Search for the cell housing the specified text and yield its (X, Y) center coordinate. 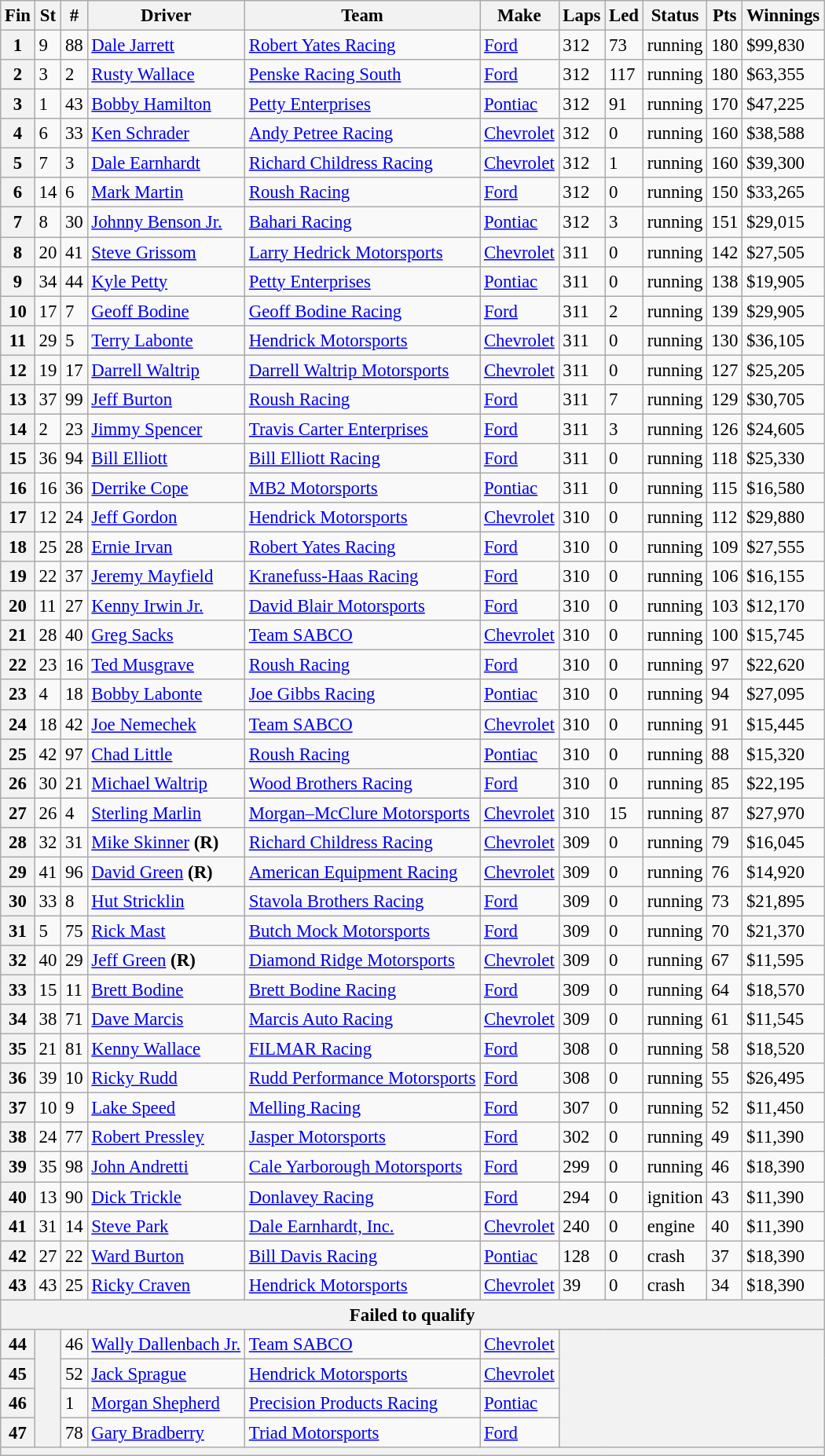
78 (74, 1432)
$19,905 (783, 281)
294 (581, 1197)
Triad Motorsports (361, 1432)
Bobby Hamilton (166, 104)
Joe Nemechek (166, 724)
$22,620 (783, 665)
67 (724, 960)
Lake Speed (166, 1108)
Jasper Motorsports (361, 1138)
Kyle Petty (166, 281)
engine (674, 1226)
# (74, 16)
75 (74, 931)
Laps (581, 16)
Dale Jarrett (166, 46)
Jeff Burton (166, 400)
Morgan Shepherd (166, 1403)
$47,225 (783, 104)
$24,605 (783, 429)
Penske Racing South (361, 75)
American Equipment Racing (361, 872)
Jeremy Mayfield (166, 576)
Travis Carter Enterprises (361, 429)
61 (724, 1019)
70 (724, 931)
99 (74, 400)
Ernie Irvan (166, 547)
$36,105 (783, 340)
$11,450 (783, 1108)
85 (724, 783)
Bahari Racing (361, 222)
151 (724, 222)
118 (724, 459)
302 (581, 1138)
Marcis Auto Racing (361, 1019)
$21,895 (783, 902)
Rudd Performance Motorsports (361, 1078)
Geoff Bodine Racing (361, 311)
$25,330 (783, 459)
77 (74, 1138)
$27,555 (783, 547)
Brett Bodine Racing (361, 990)
David Blair Motorsports (361, 606)
Winnings (783, 16)
127 (724, 370)
Kenny Wallace (166, 1049)
Donlavey Racing (361, 1197)
Steve Grissom (166, 252)
John Andretti (166, 1167)
Joe Gibbs Racing (361, 695)
Ted Musgrave (166, 665)
Bobby Labonte (166, 695)
$27,095 (783, 695)
129 (724, 400)
Morgan–McClure Motorsports (361, 813)
Darrell Waltrip Motorsports (361, 370)
$29,880 (783, 518)
112 (724, 518)
106 (724, 576)
$27,505 (783, 252)
Brett Bodine (166, 990)
Sterling Marlin (166, 813)
Cale Yarborough Motorsports (361, 1167)
96 (74, 872)
$22,195 (783, 783)
Stavola Brothers Racing (361, 902)
Rusty Wallace (166, 75)
Dave Marcis (166, 1019)
Jimmy Spencer (166, 429)
$11,595 (783, 960)
138 (724, 281)
$18,520 (783, 1049)
Bill Elliott (166, 459)
Mark Martin (166, 192)
David Green (R) (166, 872)
Dale Earnhardt, Inc. (361, 1226)
71 (74, 1019)
$11,545 (783, 1019)
49 (724, 1138)
Pts (724, 16)
117 (624, 75)
Chad Little (166, 754)
Diamond Ridge Motorsports (361, 960)
$27,970 (783, 813)
$29,015 (783, 222)
Kranefuss-Haas Racing (361, 576)
87 (724, 813)
126 (724, 429)
307 (581, 1108)
103 (724, 606)
47 (18, 1432)
Jeff Green (R) (166, 960)
ignition (674, 1197)
Ricky Craven (166, 1285)
Larry Hedrick Motorsports (361, 252)
Fin (18, 16)
Ricky Rudd (166, 1078)
150 (724, 192)
Jack Sprague (166, 1374)
$21,370 (783, 931)
115 (724, 488)
$33,265 (783, 192)
98 (74, 1167)
Wood Brothers Racing (361, 783)
$16,580 (783, 488)
Geoff Bodine (166, 311)
Led (624, 16)
Kenny Irwin Jr. (166, 606)
128 (581, 1256)
55 (724, 1078)
$14,920 (783, 872)
130 (724, 340)
90 (74, 1197)
Robert Pressley (166, 1138)
$25,205 (783, 370)
$12,170 (783, 606)
Derrike Cope (166, 488)
Johnny Benson Jr. (166, 222)
Darrell Waltrip (166, 370)
$15,320 (783, 754)
$15,745 (783, 635)
81 (74, 1049)
299 (581, 1167)
Gary Bradberry (166, 1432)
79 (724, 843)
$29,905 (783, 311)
Melling Racing (361, 1108)
Wally Dallenbach Jr. (166, 1344)
Bill Elliott Racing (361, 459)
64 (724, 990)
$63,355 (783, 75)
Mike Skinner (R) (166, 843)
Jeff Gordon (166, 518)
$38,588 (783, 134)
Bill Davis Racing (361, 1256)
Precision Products Racing (361, 1403)
Ken Schrader (166, 134)
45 (18, 1374)
Andy Petree Racing (361, 134)
Greg Sacks (166, 635)
$18,570 (783, 990)
$16,045 (783, 843)
MB2 Motorsports (361, 488)
Dick Trickle (166, 1197)
$99,830 (783, 46)
170 (724, 104)
$15,445 (783, 724)
240 (581, 1226)
109 (724, 547)
Dale Earnhardt (166, 163)
Driver (166, 16)
$30,705 (783, 400)
$26,495 (783, 1078)
76 (724, 872)
$16,155 (783, 576)
Rick Mast (166, 931)
Status (674, 16)
St (47, 16)
Team (361, 16)
100 (724, 635)
Make (519, 16)
Michael Waltrip (166, 783)
Ward Burton (166, 1256)
58 (724, 1049)
Terry Labonte (166, 340)
139 (724, 311)
142 (724, 252)
Steve Park (166, 1226)
Butch Mock Motorsports (361, 931)
Failed to qualify (412, 1315)
$39,300 (783, 163)
FILMAR Racing (361, 1049)
Hut Stricklin (166, 902)
